Capture the cell that displays the provided text and extract its [X, Y] central coordinate. 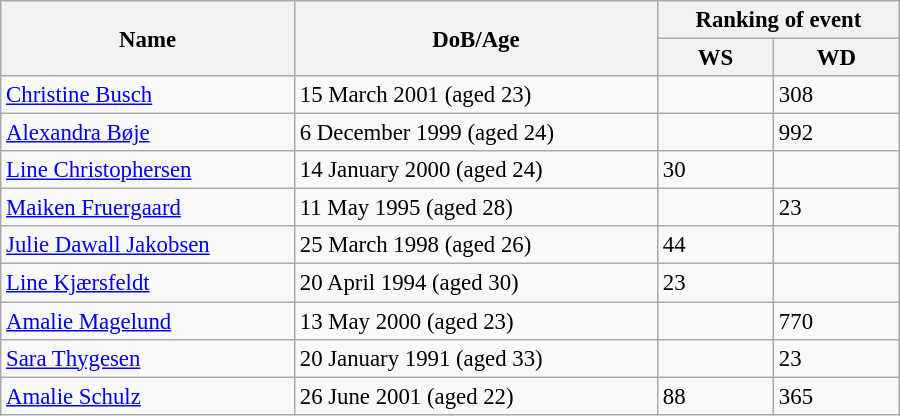
365 [837, 396]
25 March 1998 (aged 26) [476, 245]
Name [148, 38]
Amalie Magelund [148, 321]
6 December 1999 (aged 24) [476, 133]
Ranking of event [778, 20]
14 January 2000 (aged 24) [476, 170]
Julie Dawall Jakobsen [148, 245]
20 January 1991 (aged 33) [476, 358]
DoB/Age [476, 38]
26 June 2001 (aged 22) [476, 396]
Line Kjærsfeldt [148, 283]
Christine Busch [148, 95]
20 April 1994 (aged 30) [476, 283]
WS [715, 58]
Line Christophersen [148, 170]
308 [837, 95]
11 May 1995 (aged 28) [476, 208]
15 March 2001 (aged 23) [476, 95]
WD [837, 58]
Sara Thygesen [148, 358]
Alexandra Bøje [148, 133]
88 [715, 396]
30 [715, 170]
44 [715, 245]
Amalie Schulz [148, 396]
770 [837, 321]
13 May 2000 (aged 23) [476, 321]
992 [837, 133]
Maiken Fruergaard [148, 208]
